From the cell containing the given text, extract its center point as (X, Y) coordinate. 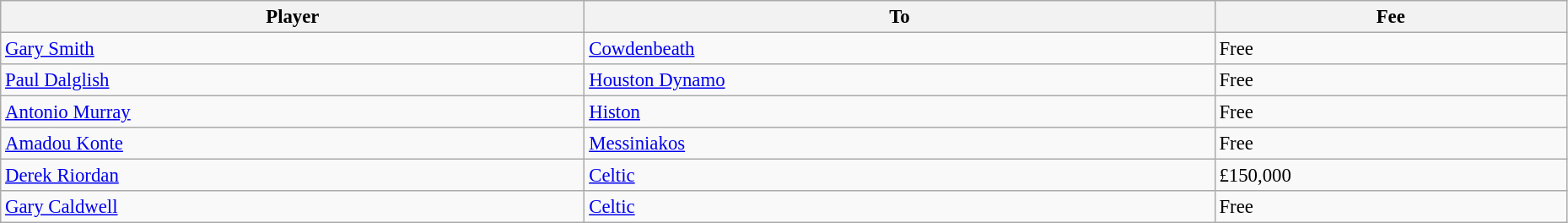
Fee (1390, 17)
Houston Dynamo (899, 80)
Amadou Konte (293, 144)
Player (293, 17)
Cowdenbeath (899, 49)
£150,000 (1390, 176)
Gary Smith (293, 49)
Histon (899, 112)
Antonio Murray (293, 112)
Gary Caldwell (293, 207)
To (899, 17)
Paul Dalglish (293, 80)
Messiniakos (899, 144)
Derek Riordan (293, 176)
